Identify which cell holds the provided text, then report its [x, y] central coordinate. 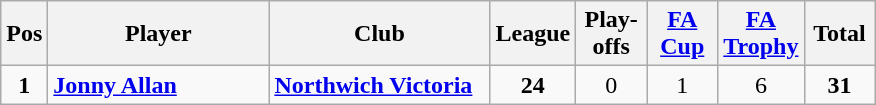
Club [380, 34]
Northwich Victoria [380, 85]
Pos [24, 34]
Play-offs [612, 34]
FA Cup [682, 34]
6 [761, 85]
Player [158, 34]
Total [840, 34]
24 [533, 85]
31 [840, 85]
Jonny Allan [158, 85]
0 [612, 85]
FA Trophy [761, 34]
League [533, 34]
